Determine the [x, y] coordinate at the center of the cell enclosing the given text.  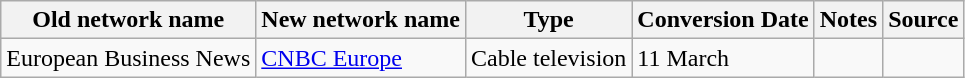
New network name [361, 20]
11 March [723, 58]
Type [548, 20]
CNBC Europe [361, 58]
Source [924, 20]
Conversion Date [723, 20]
Old network name [128, 20]
European Business News [128, 58]
Cable television [548, 58]
Notes [848, 20]
